Search for the cell housing the specified text and yield its [x, y] center coordinate. 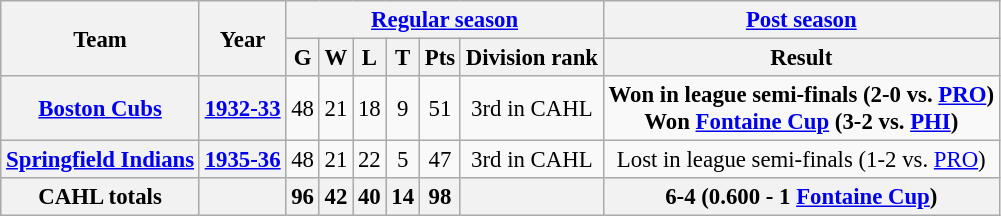
T [402, 58]
9 [402, 108]
Team [100, 38]
Division rank [532, 58]
14 [402, 197]
L [370, 58]
Pts [440, 58]
42 [336, 197]
98 [440, 197]
Boston Cubs [100, 108]
G [302, 58]
22 [370, 160]
5 [402, 160]
Springfield Indians [100, 160]
1935-36 [242, 160]
1932-33 [242, 108]
Lost in league semi-finals (1-2 vs. PRO) [801, 160]
W [336, 58]
51 [440, 108]
CAHL totals [100, 197]
Year [242, 38]
Post season [801, 20]
Won in league semi-finals (2-0 vs. PRO) Won Fontaine Cup (3-2 vs. PHI) [801, 108]
40 [370, 197]
Regular season [444, 20]
6-4 (0.600 - 1 Fontaine Cup) [801, 197]
47 [440, 160]
Result [801, 58]
18 [370, 108]
96 [302, 197]
